Detect which cell encompasses the target text, then output its (X, Y) center coordinate. 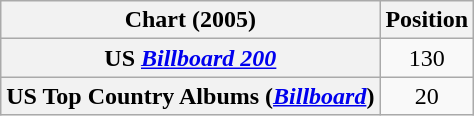
US Billboard 200 (190, 58)
Position (427, 20)
130 (427, 58)
Chart (2005) (190, 20)
20 (427, 96)
US Top Country Albums (Billboard) (190, 96)
